Return the (x, y) coordinate for the center point of the cell that contains the specified text.  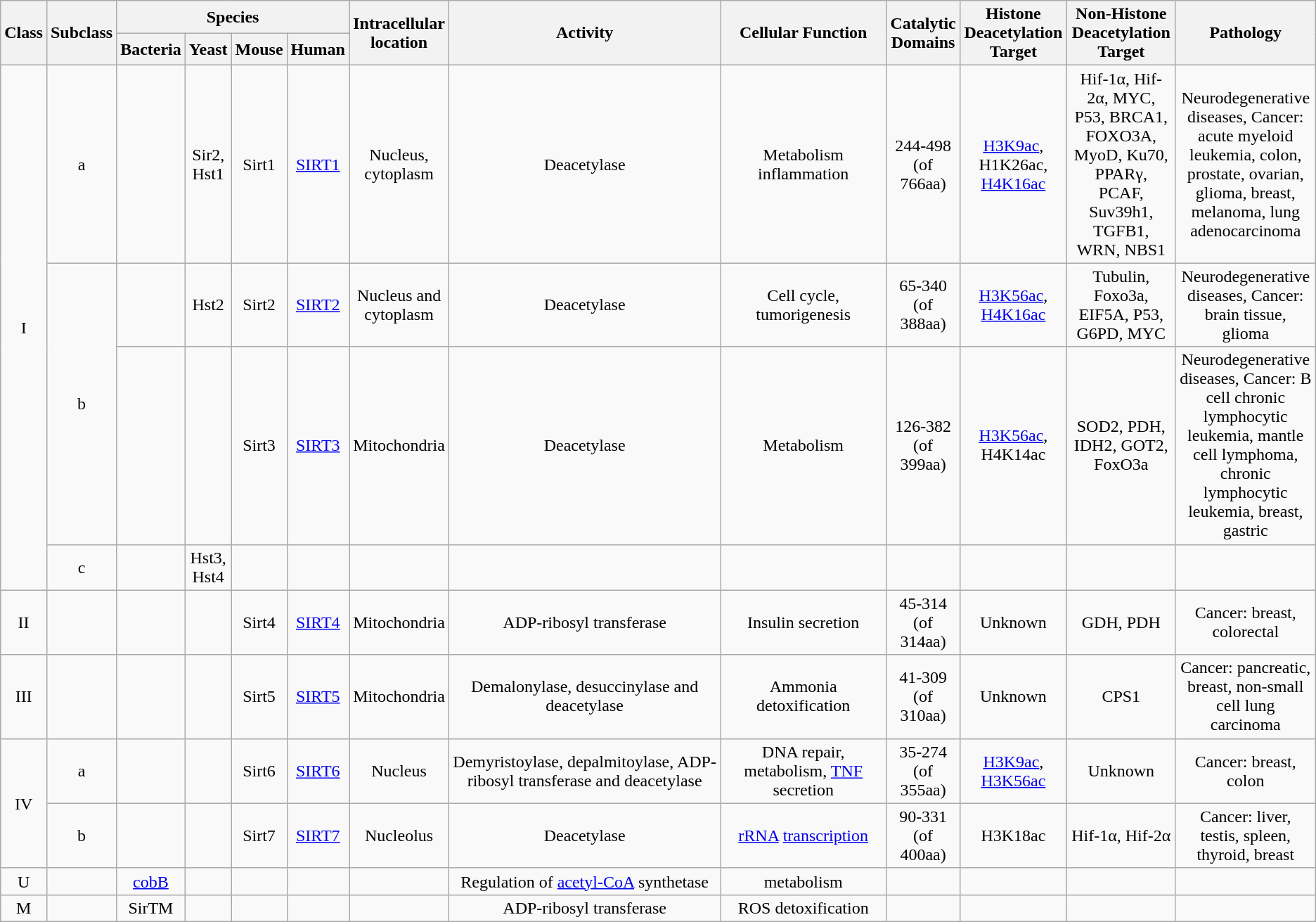
SIRT7 (318, 835)
Sirt4 (259, 622)
Nucleus (399, 771)
H3K18ac (1014, 835)
Cancer: pancreatic, breast, non-small cell lung carcinoma (1246, 696)
SOD2, PDH, IDH2, GOT2, FoxO3a (1121, 446)
Species (233, 17)
IV (24, 803)
Ammonia detoxification (804, 696)
Catalytic Domains (924, 33)
Insulin secretion (804, 622)
Cellular Function (804, 33)
Metabolism inflammation (804, 165)
Sirt1 (259, 165)
Hif-1α, Hif-2α (1121, 835)
Yeast (208, 49)
Non-Histone Deacetylation Target (1121, 33)
Hst2 (208, 305)
35-274 (of 355aa) (924, 771)
Hif-1α, Hif-2α, MYC, P53, BRCA1, FOXO3A, MyoD, Ku70, PPARγ, PCAF, Suv39h1, TGFB1, WRN, NBS1 (1121, 165)
Neurodegenerative diseases, Cancer: B cell chronic lymphocytic leukemia, mantle cell lymphoma, chronic lymphocytic leukemia, breast, gastric (1246, 446)
Nucleolus (399, 835)
Histone Deacetylation Target (1014, 33)
Cancer: liver, testis, spleen, thyroid, breast (1246, 835)
H3K56ac, H4K16ac (1014, 305)
I (24, 328)
Neurodegenerative diseases, Cancer: brain tissue, glioma (1246, 305)
Class (24, 33)
Tubulin, Foxo3a, EIF5A, P53, G6PD, MYC (1121, 305)
c (82, 567)
SIRT3 (318, 446)
90-331 (of 400aa) (924, 835)
Sir2,Hst1 (208, 165)
Sirt3 (259, 446)
Human (318, 49)
41-309 (of 310aa) (924, 696)
244-498 (of 766aa) (924, 165)
Intracellularlocation (399, 33)
Cancer: breast, colorectal (1246, 622)
GDH, PDH (1121, 622)
DNA repair, metabolism, TNF secretion (804, 771)
Sirt6 (259, 771)
metabolism (804, 881)
45-314 (of 314aa) (924, 622)
Bacteria (151, 49)
Cancer: breast, colon (1246, 771)
SIRT5 (318, 696)
cobB (151, 881)
SIRT1 (318, 165)
Sirt2 (259, 305)
Hst3,Hst4 (208, 567)
SIRT2 (318, 305)
Pathology (1246, 33)
Regulation of acetyl-CoA synthetase (585, 881)
CPS1 (1121, 696)
H3K9ac, H1K26ac, H4K16ac (1014, 165)
H3K56ac, H4K14ac (1014, 446)
Demyristoylase, depalmitoylase, ADP-ribosyl transferase and deacetylase (585, 771)
U (24, 881)
H3K9ac, H3K56ac (1014, 771)
SIRT4 (318, 622)
III (24, 696)
Sirt7 (259, 835)
II (24, 622)
ROS detoxification (804, 908)
rRNA transcription (804, 835)
Neurodegenerative diseases, Cancer: acute myeloid leukemia, colon, prostate, ovarian, glioma, breast, melanoma, lung adenocarcinoma (1246, 165)
Demalonylase, desuccinylase and deacetylase (585, 696)
Sirt5 (259, 696)
Cell cycle, tumorigenesis (804, 305)
Nucleus, cytoplasm (399, 165)
SirTM (151, 908)
Metabolism (804, 446)
SIRT6 (318, 771)
126-382 (of 399aa) (924, 446)
Mouse (259, 49)
65-340 (of 388aa) (924, 305)
Nucleus and cytoplasm (399, 305)
Subclass (82, 33)
M (24, 908)
Activity (585, 33)
